Return the [x, y] coordinate for the center point of the cell that contains the specified text.  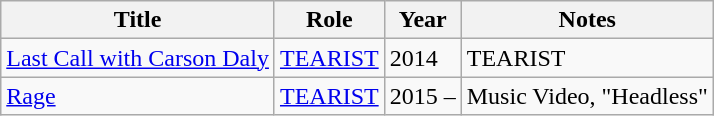
Year [422, 20]
Music Video, "Headless" [587, 96]
Last Call with Carson Daly [138, 58]
2014 [422, 58]
Title [138, 20]
Role [329, 20]
Notes [587, 20]
Rage [138, 96]
2015 – [422, 96]
